Extract the (X, Y) coordinate from the center of the cell holding the provided text.  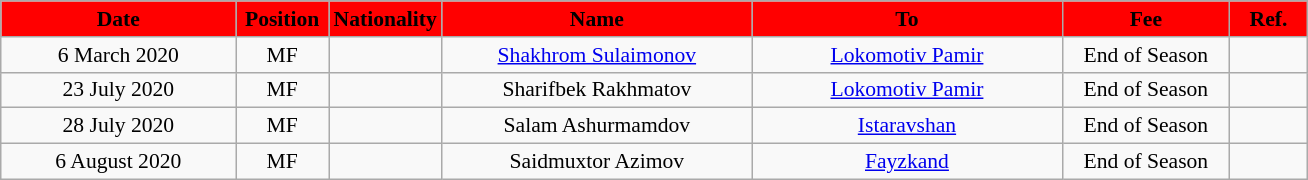
Fayzkand (907, 162)
Salam Ashurmamdov (597, 126)
Sharifbek Rakhmatov (597, 90)
Nationality (384, 19)
Saidmuxtor Azimov (597, 162)
Fee (1146, 19)
Position (282, 19)
6 August 2020 (118, 162)
To (907, 19)
Name (597, 19)
23 July 2020 (118, 90)
Date (118, 19)
Shakhrom Sulaimonov (597, 55)
28 July 2020 (118, 126)
Istaravshan (907, 126)
6 March 2020 (118, 55)
Ref. (1269, 19)
